Capture the cell that displays the provided text and extract its (X, Y) central coordinate. 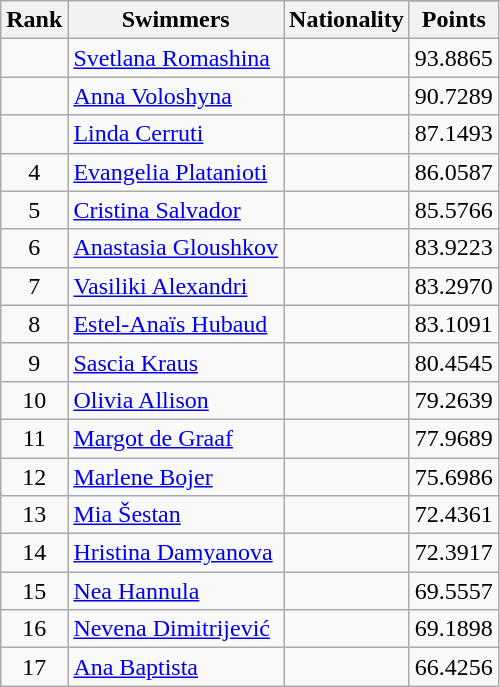
Ana Baptista (176, 667)
Swimmers (176, 20)
17 (34, 667)
Points (454, 20)
90.7289 (454, 96)
Mia Šestan (176, 515)
Nevena Dimitrijević (176, 629)
Rank (34, 20)
15 (34, 591)
86.0587 (454, 172)
7 (34, 286)
Hristina Damyanova (176, 553)
80.4545 (454, 362)
Olivia Allison (176, 400)
66.4256 (454, 667)
9 (34, 362)
83.9223 (454, 248)
Anastasia Gloushkov (176, 248)
5 (34, 210)
83.2970 (454, 286)
Marlene Bojer (176, 477)
Vasiliki Alexandri (176, 286)
93.8865 (454, 58)
Svetlana Romashina (176, 58)
Margot de Graaf (176, 438)
83.1091 (454, 324)
Sascia Kraus (176, 362)
79.2639 (454, 400)
Nationality (347, 20)
Anna Voloshyna (176, 96)
69.1898 (454, 629)
6 (34, 248)
Nea Hannula (176, 591)
85.5766 (454, 210)
Evangelia Platanioti (176, 172)
Cristina Salvador (176, 210)
10 (34, 400)
69.5557 (454, 591)
72.3917 (454, 553)
87.1493 (454, 134)
8 (34, 324)
14 (34, 553)
75.6986 (454, 477)
16 (34, 629)
Estel-Anaïs Hubaud (176, 324)
11 (34, 438)
12 (34, 477)
Linda Cerruti (176, 134)
77.9689 (454, 438)
4 (34, 172)
13 (34, 515)
72.4361 (454, 515)
